Determine the [x, y] coordinate at the center of the cell enclosing the given text.  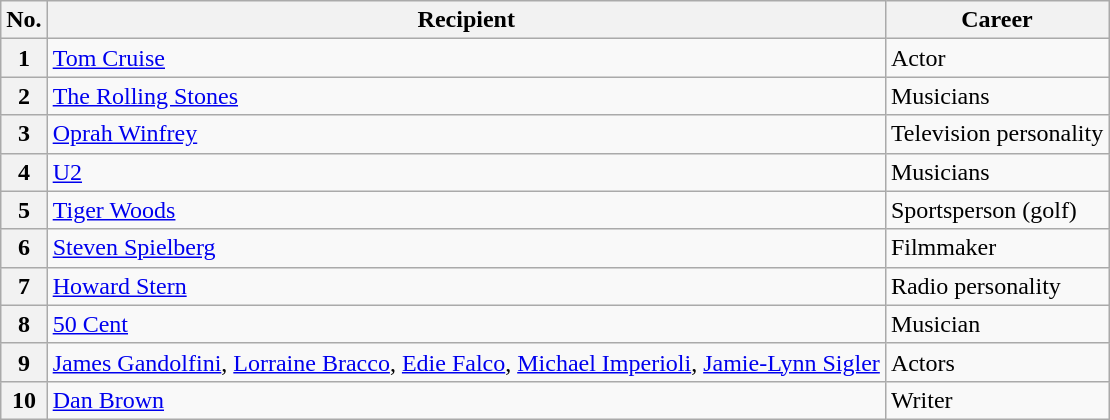
Actors [996, 362]
Filmmaker [996, 248]
Sportsperson (golf) [996, 210]
Steven Spielberg [466, 248]
Actor [996, 58]
9 [24, 362]
Tom Cruise [466, 58]
8 [24, 324]
Recipient [466, 20]
The Rolling Stones [466, 96]
Dan Brown [466, 400]
Writer [996, 400]
Oprah Winfrey [466, 134]
50 Cent [466, 324]
Career [996, 20]
1 [24, 58]
Musician [996, 324]
Radio personality [996, 286]
7 [24, 286]
10 [24, 400]
Tiger Woods [466, 210]
6 [24, 248]
5 [24, 210]
No. [24, 20]
U2 [466, 172]
Television personality [996, 134]
3 [24, 134]
James Gandolfini, Lorraine Bracco, Edie Falco, Michael Imperioli, Jamie-Lynn Sigler [466, 362]
2 [24, 96]
4 [24, 172]
Howard Stern [466, 286]
